Scan for the cell matching the given text and deliver its [X, Y] coordinate at center. 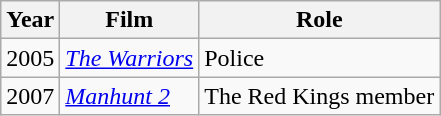
2005 [30, 58]
The Red Kings member [320, 96]
2007 [30, 96]
Role [320, 20]
Film [130, 20]
Manhunt 2 [130, 96]
The Warriors [130, 58]
Year [30, 20]
Police [320, 58]
